Find where the given text appears and provide that cell's center as (X, Y) coordinate. 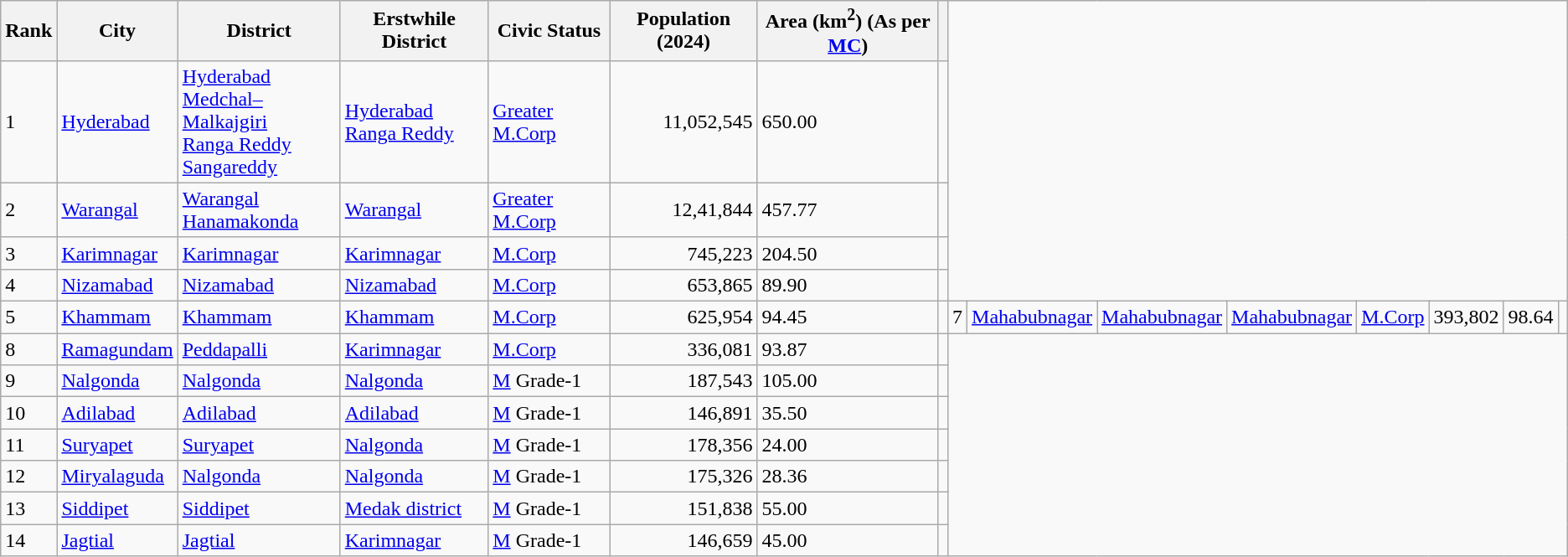
Warangal Hanamakonda (259, 209)
HyderabadMedchal–MalkajgiriRanga ReddySangareddy (259, 121)
9 (28, 381)
11 (28, 445)
12,41,844 (683, 209)
Rank (28, 31)
HyderabadRanga Reddy (414, 121)
393,802 (1466, 317)
93.87 (848, 349)
45.00 (848, 540)
35.50 (848, 413)
98.64 (1531, 317)
89.90 (848, 285)
457.77 (848, 209)
Population (2024) (683, 31)
8 (28, 349)
653,865 (683, 285)
11,052,545 (683, 121)
Medak district (414, 508)
5 (28, 317)
10 (28, 413)
Ramagundam (117, 349)
7 (957, 317)
1 (28, 121)
650.00 (848, 121)
District (259, 31)
Area (km2) (As per MC) (848, 31)
204.50 (848, 253)
14 (28, 540)
City (117, 31)
12 (28, 477)
Erstwhile District (414, 31)
175,326 (683, 477)
Miryalaguda (117, 477)
Civic Status (549, 31)
Peddapalli (259, 349)
4 (28, 285)
105.00 (848, 381)
Hyderabad (117, 121)
3 (28, 253)
24.00 (848, 445)
28.36 (848, 477)
151,838 (683, 508)
178,356 (683, 445)
13 (28, 508)
625,954 (683, 317)
146,891 (683, 413)
2 (28, 209)
146,659 (683, 540)
336,081 (683, 349)
745,223 (683, 253)
94.45 (848, 317)
55.00 (848, 508)
187,543 (683, 381)
